Capture the cell that displays the provided text and extract its (x, y) central coordinate. 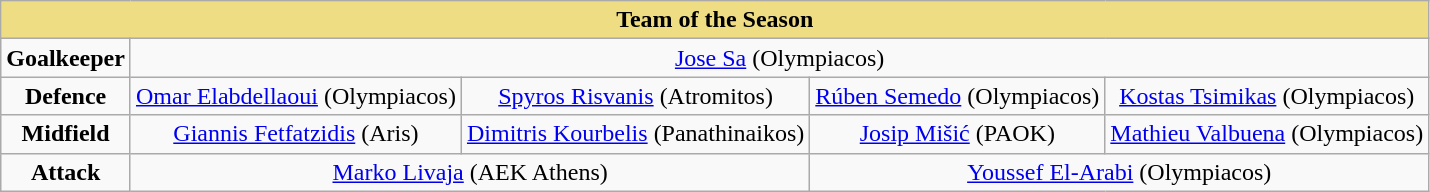
Omar Elabdellaoui (Olympiacos) (296, 96)
Marko Livaja (AEK Athens) (470, 172)
Josip Mišić (PAOK) (958, 134)
Spyros Risvanis (Atromitos) (635, 96)
Giannis Fetfatzidis (Aris) (296, 134)
Rúben Semedo (Olympiacos) (958, 96)
Mathieu Valbuena (Olympiacos) (1267, 134)
Kostas Tsimikas (Olympiacos) (1267, 96)
Team of the Season (715, 20)
Youssef El-Arabi (Olympiacos) (1120, 172)
Attack (66, 172)
Goalkeeper (66, 58)
Midfield (66, 134)
Defence (66, 96)
Jose Sa (Olympiacos) (779, 58)
Dimitris Kourbelis (Panathinaikos) (635, 134)
